Return the [X, Y] coordinate for the center point of the cell that contains the specified text.  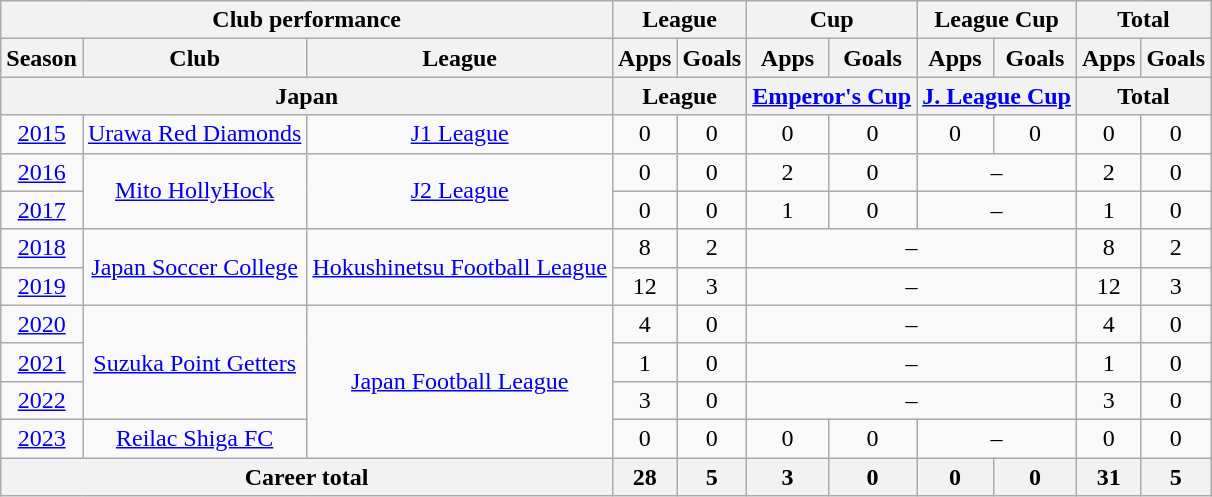
Emperor's Cup [832, 96]
31 [1108, 477]
2021 [42, 362]
J. League Cup [997, 96]
2023 [42, 438]
Club [194, 58]
Mito HollyHock [194, 191]
Hokushinetsu Football League [460, 267]
Suzuka Point Getters [194, 362]
Japan Football League [460, 381]
28 [645, 477]
Season [42, 58]
Career total [307, 477]
Japan Soccer College [194, 267]
J2 League [460, 191]
Cup [832, 20]
2022 [42, 400]
Reilac Shiga FC [194, 438]
Japan [307, 96]
2017 [42, 210]
2019 [42, 286]
2016 [42, 172]
Urawa Red Diamonds [194, 134]
2018 [42, 248]
Club performance [307, 20]
2020 [42, 324]
League Cup [997, 20]
J1 League [460, 134]
2015 [42, 134]
